Return (x, y) of the center of cell containing provided text 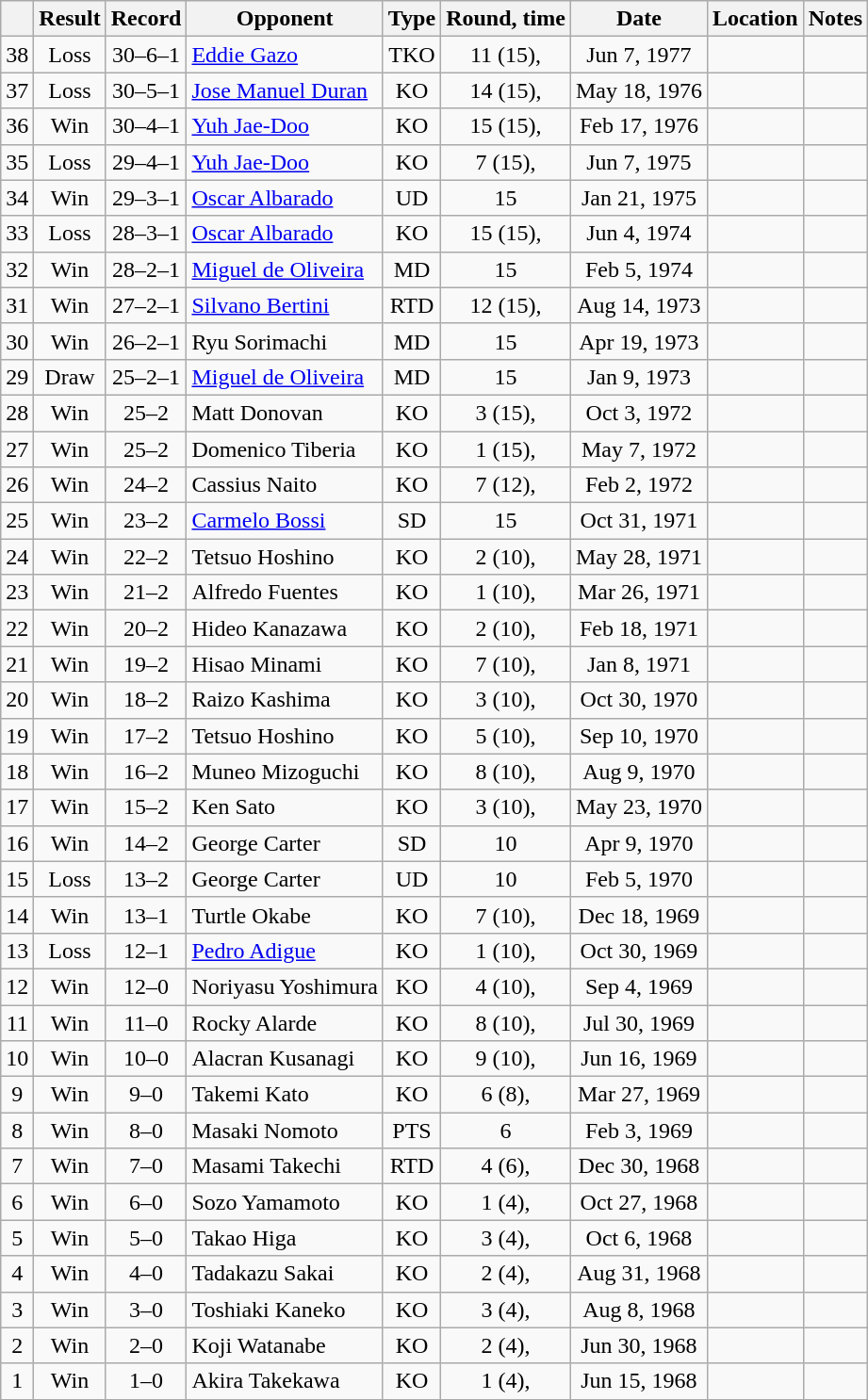
Aug 8, 1968 (639, 1310)
14–2 (146, 843)
Dec 30, 1968 (639, 1166)
Sep 4, 1969 (639, 986)
Result (70, 19)
Round, time (506, 19)
26 (17, 485)
17 (17, 807)
Mar 27, 1969 (639, 1095)
29–3–1 (146, 198)
May 23, 1970 (639, 807)
8 (17, 1131)
34 (17, 198)
7–0 (146, 1166)
Location (755, 19)
Draw (70, 377)
1 (17, 1381)
8–0 (146, 1131)
Feb 5, 1970 (639, 879)
Jun 15, 1968 (639, 1381)
Jan 9, 1973 (639, 377)
15–2 (146, 807)
4–0 (146, 1274)
Tadakazu Sakai (285, 1274)
Toshiaki Kaneko (285, 1310)
May 28, 1971 (639, 557)
21 (17, 664)
Aug 9, 1970 (639, 772)
28 (17, 413)
Type (411, 19)
22 (17, 628)
14 (15), (506, 90)
9 (10), (506, 1059)
18–2 (146, 700)
32 (17, 269)
Oct 27, 1968 (639, 1202)
Cassius Naito (285, 485)
1 (15), (506, 449)
Feb 2, 1972 (639, 485)
Jun 30, 1968 (639, 1345)
Ryu Sorimachi (285, 341)
Masaki Nomoto (285, 1131)
Koji Watanabe (285, 1345)
10–0 (146, 1059)
Feb 5, 1974 (639, 269)
23–2 (146, 521)
3 (15), (506, 413)
Aug 14, 1973 (639, 305)
Apr 19, 1973 (639, 341)
Rocky Alarde (285, 1022)
33 (17, 234)
9–0 (146, 1095)
22–2 (146, 557)
3–0 (146, 1310)
5 (10), (506, 736)
24 (17, 557)
13–1 (146, 915)
Hideo Kanazawa (285, 628)
29 (17, 377)
7 (12), (506, 485)
25 (17, 521)
27–2–1 (146, 305)
Sozo Yamamoto (285, 1202)
6 (8), (506, 1095)
5 (17, 1238)
17–2 (146, 736)
Matt Donovan (285, 413)
19–2 (146, 664)
Takemi Kato (285, 1095)
Masami Takechi (285, 1166)
21–2 (146, 593)
20–2 (146, 628)
Ken Sato (285, 807)
Dec 18, 1969 (639, 915)
24–2 (146, 485)
27 (17, 449)
2–0 (146, 1345)
Domenico Tiberia (285, 449)
May 18, 1976 (639, 90)
Alfredo Fuentes (285, 593)
Sep 10, 1970 (639, 736)
9 (17, 1095)
Notes (835, 19)
36 (17, 126)
16 (17, 843)
Feb 17, 1976 (639, 126)
Akira Takekawa (285, 1381)
11 (15), (506, 55)
Pedro Adigue (285, 951)
Oct 3, 1972 (639, 413)
Jun 7, 1975 (639, 162)
38 (17, 55)
Feb 3, 1969 (639, 1131)
Mar 26, 1971 (639, 593)
Carmelo Bossi (285, 521)
Apr 9, 1970 (639, 843)
Jun 4, 1974 (639, 234)
Turtle Okabe (285, 915)
12–0 (146, 986)
4 (17, 1274)
5–0 (146, 1238)
13 (17, 951)
31 (17, 305)
20 (17, 700)
Oct 31, 1971 (639, 521)
11 (17, 1022)
TKO (411, 55)
Date (639, 19)
Alacran Kusanagi (285, 1059)
Jose Manuel Duran (285, 90)
1–0 (146, 1381)
12 (17, 986)
PTS (411, 1131)
4 (10), (506, 986)
26–2–1 (146, 341)
30–4–1 (146, 126)
Takao Higa (285, 1238)
May 7, 1972 (639, 449)
Eddie Gazo (285, 55)
2 (17, 1345)
Jun 7, 1977 (639, 55)
23 (17, 593)
12–1 (146, 951)
Jun 16, 1969 (639, 1059)
12 (15), (506, 305)
11–0 (146, 1022)
Raizo Kashima (285, 700)
30–5–1 (146, 90)
18 (17, 772)
7 (15), (506, 162)
7 (17, 1166)
37 (17, 90)
28–3–1 (146, 234)
25–2–1 (146, 377)
35 (17, 162)
28–2–1 (146, 269)
29–4–1 (146, 162)
Jan 8, 1971 (639, 664)
Muneo Mizoguchi (285, 772)
30 (17, 341)
Oct 30, 1969 (639, 951)
13–2 (146, 879)
Opponent (285, 19)
14 (17, 915)
Record (146, 19)
Jul 30, 1969 (639, 1022)
19 (17, 736)
Silvano Bertini (285, 305)
Oct 30, 1970 (639, 700)
30–6–1 (146, 55)
16–2 (146, 772)
Aug 31, 1968 (639, 1274)
4 (6), (506, 1166)
Jan 21, 1975 (639, 198)
3 (17, 1310)
Feb 18, 1971 (639, 628)
Hisao Minami (285, 664)
Noriyasu Yoshimura (285, 986)
6–0 (146, 1202)
Oct 6, 1968 (639, 1238)
